Determine the [X, Y] coordinate at the center of the cell enclosing the given text.  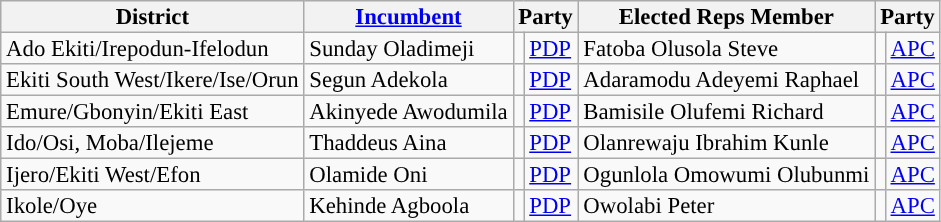
Owolabi Peter [726, 206]
Adaramodu Adeyemi Raphael [726, 80]
Ado Ekiti/Irepodun-Ifelodun [152, 49]
Olanrewaju Ibrahim Kunle [726, 143]
Akinyede Awodumila [408, 112]
Emure/Gbonyin/Ekiti East [152, 112]
Segun Adekola [408, 80]
Ido/Osi, Moba/Ilejeme [152, 143]
Ijero/Ekiti West/Efon [152, 175]
Incumbent [408, 17]
Ekiti South West/Ikere/Ise/Orun [152, 80]
Ogunlola Omowumi Olubunmi [726, 175]
Olamide Oni [408, 175]
District [152, 17]
Elected Reps Member [726, 17]
Thaddeus Aina [408, 143]
Bamisile Olufemi Richard [726, 112]
Kehinde Agboola [408, 206]
Sunday Oladimeji [408, 49]
Ikole/Oye [152, 206]
Fatoba Olusola Steve [726, 49]
